Capture the cell that displays the provided text and extract its (x, y) central coordinate. 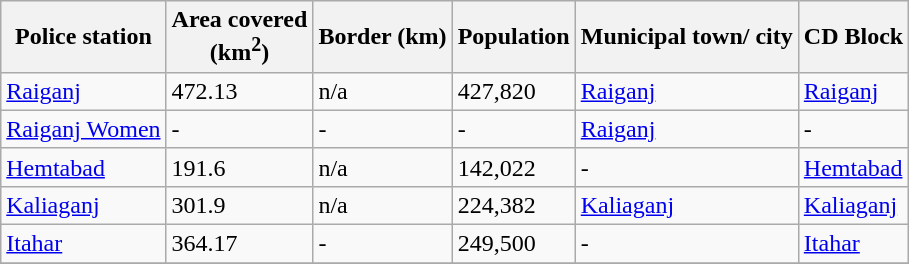
Population (514, 37)
427,820 (514, 91)
142,022 (514, 167)
301.9 (240, 205)
Municipal town/ city (686, 37)
Raiganj Women (84, 129)
364.17 (240, 244)
Border (km) (382, 37)
224,382 (514, 205)
472.13 (240, 91)
249,500 (514, 244)
CD Block (853, 37)
Area covered(km2) (240, 37)
Police station (84, 37)
191.6 (240, 167)
